Locate the cell with the specified text and output its [X, Y] center coordinate. 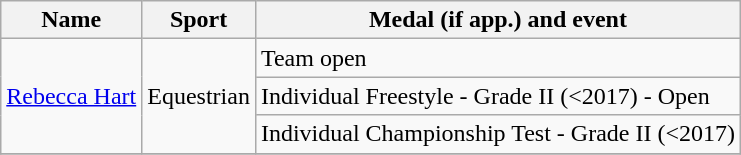
Equestrian [199, 96]
Team open [498, 58]
Medal (if app.) and event [498, 20]
Individual Championship Test - Grade II (<2017) [498, 134]
Individual Freestyle - Grade II (<2017) - Open [498, 96]
Rebecca Hart [72, 96]
Sport [199, 20]
Name [72, 20]
